Detect which cell encompasses the target text, then output its (X, Y) center coordinate. 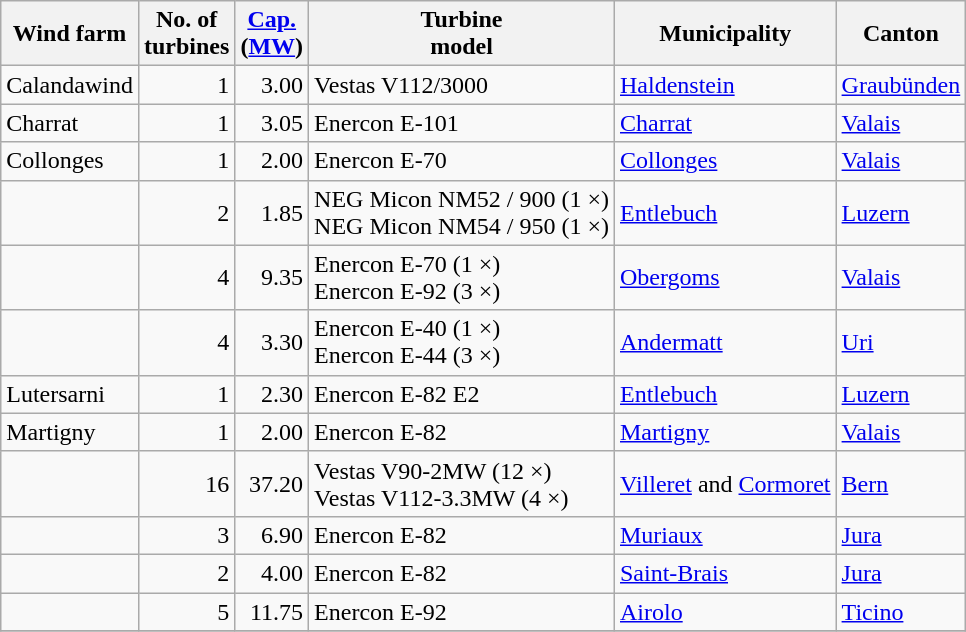
3 (186, 535)
Saint-Brais (725, 573)
1.85 (272, 212)
5 (186, 611)
Turbinemodel (462, 34)
Uri (901, 342)
3.30 (272, 342)
Enercon E-92 (462, 611)
16 (186, 484)
Calandawind (70, 85)
Canton (901, 34)
Villeret and Cormoret (725, 484)
Enercon E-70 (462, 161)
Enercon E-101 (462, 123)
Ticino (901, 611)
3.05 (272, 123)
Enercon E-82 E2 (462, 394)
Cap.(MW) (272, 34)
2.30 (272, 394)
11.75 (272, 611)
Graubünden (901, 85)
6.90 (272, 535)
Bern (901, 484)
Haldenstein (725, 85)
37.20 (272, 484)
Andermatt (725, 342)
No. ofturbines (186, 34)
NEG Micon NM52 / 900 (1 ×)NEG Micon NM54 / 950 (1 ×) (462, 212)
Vestas V112/3000 (462, 85)
Vestas V90-2MW (12 ×)Vestas V112-3.3MW (4 ×) (462, 484)
Obergoms (725, 278)
Airolo (725, 611)
Lutersarni (70, 394)
3.00 (272, 85)
Municipality (725, 34)
Enercon E-70 (1 ×)Enercon E-92 (3 ×) (462, 278)
Wind farm (70, 34)
Muriaux (725, 535)
Enercon E-40 (1 ×)Enercon E-44 (3 ×) (462, 342)
4.00 (272, 573)
9.35 (272, 278)
